Search for the cell housing the specified text and yield its (x, y) center coordinate. 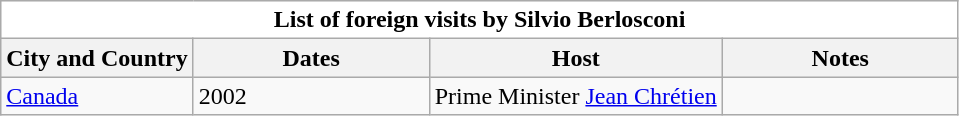
2002 (311, 96)
List of foreign visits by Silvio Berlosconi (480, 20)
Host (576, 58)
City and Country (97, 58)
Prime Minister Jean Chrétien (576, 96)
Canada (97, 96)
Dates (311, 58)
Notes (840, 58)
